Search for the cell housing the specified text and yield its (x, y) center coordinate. 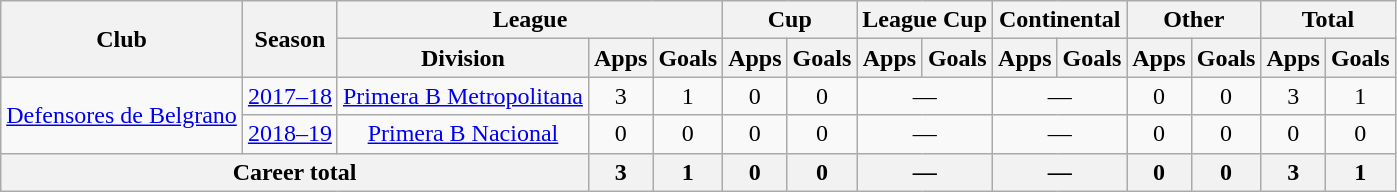
Other (1194, 20)
Defensores de Belgrano (122, 115)
Primera B Metropolitana (462, 96)
2018–19 (290, 134)
Total (1328, 20)
Continental (1060, 20)
Cup (790, 20)
Career total (295, 172)
Primera B Nacional (462, 134)
Club (122, 39)
League (530, 20)
2017–18 (290, 96)
League Cup (925, 20)
Season (290, 39)
Division (462, 58)
